Pinpoint the cell where the given text exists, returning its (x, y) midpoint coordinate. 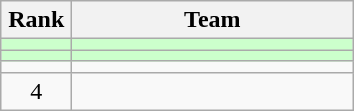
Rank (36, 20)
4 (36, 91)
Team (212, 20)
